Output the (x, y) coordinate of the center of the cell containing the given text.  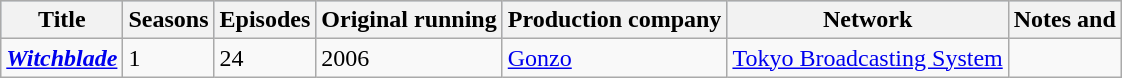
Gonzo (614, 58)
Seasons (168, 20)
Original running (409, 20)
Tokyo Broadcasting System (868, 58)
Network (868, 20)
Notes and (1064, 20)
2006 (409, 58)
24 (265, 58)
Witchblade (62, 58)
1 (168, 58)
Episodes (265, 20)
Title (62, 20)
Production company (614, 20)
